Identify which cell holds the provided text, then report its (x, y) central coordinate. 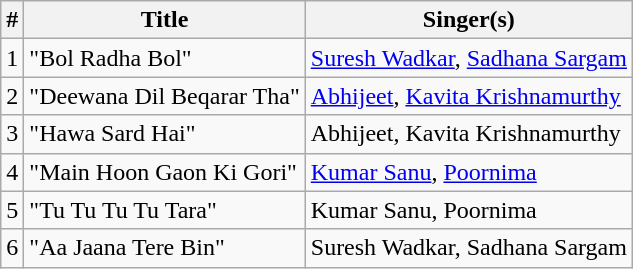
3 (12, 134)
4 (12, 172)
"Hawa Sard Hai" (164, 134)
6 (12, 248)
2 (12, 96)
"Bol Radha Bol" (164, 58)
# (12, 20)
"Aa Jaana Tere Bin" (164, 248)
1 (12, 58)
"Deewana Dil Beqarar Tha" (164, 96)
"Tu Tu Tu Tu Tara" (164, 210)
Singer(s) (468, 20)
5 (12, 210)
"Main Hoon Gaon Ki Gori" (164, 172)
Title (164, 20)
